Search for the cell housing the specified text and yield its [X, Y] center coordinate. 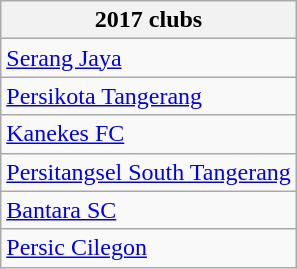
Persitangsel South Tangerang [149, 172]
2017 clubs [149, 20]
Bantara SC [149, 210]
Persikota Tangerang [149, 96]
Kanekes FC [149, 134]
Persic Cilegon [149, 248]
Serang Jaya [149, 58]
